Identify which cell holds the provided text, then report its (X, Y) central coordinate. 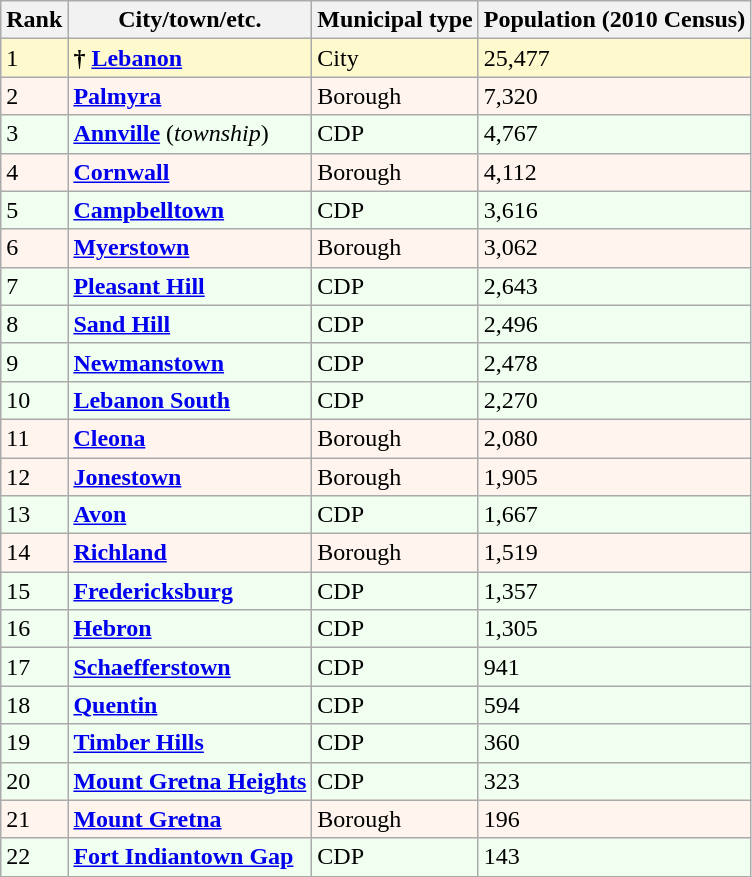
4,767 (614, 134)
Fort Indiantown Gap (190, 857)
10 (34, 400)
1,905 (614, 477)
Newmanstown (190, 362)
1,305 (614, 629)
Timber Hills (190, 743)
† Lebanon (190, 58)
2,270 (614, 400)
25,477 (614, 58)
16 (34, 629)
196 (614, 819)
21 (34, 819)
Schaefferstown (190, 667)
3 (34, 134)
17 (34, 667)
941 (614, 667)
2 (34, 96)
Cornwall (190, 172)
Richland (190, 553)
143 (614, 857)
22 (34, 857)
2,478 (614, 362)
18 (34, 705)
2,080 (614, 438)
Quentin (190, 705)
Municipal type (395, 20)
Myerstown (190, 248)
Hebron (190, 629)
2,643 (614, 286)
Cleona (190, 438)
Annville (township) (190, 134)
3,062 (614, 248)
13 (34, 515)
City/town/etc. (190, 20)
3,616 (614, 210)
9 (34, 362)
19 (34, 743)
Campbelltown (190, 210)
1 (34, 58)
1,667 (614, 515)
323 (614, 781)
Sand Hill (190, 324)
1,357 (614, 591)
5 (34, 210)
594 (614, 705)
14 (34, 553)
15 (34, 591)
4 (34, 172)
Mount Gretna Heights (190, 781)
7 (34, 286)
Rank (34, 20)
Mount Gretna (190, 819)
7,320 (614, 96)
Avon (190, 515)
20 (34, 781)
Pleasant Hill (190, 286)
8 (34, 324)
4,112 (614, 172)
City (395, 58)
Palmyra (190, 96)
Jonestown (190, 477)
6 (34, 248)
360 (614, 743)
1,519 (614, 553)
2,496 (614, 324)
11 (34, 438)
Lebanon South (190, 400)
12 (34, 477)
Population (2010 Census) (614, 20)
Fredericksburg (190, 591)
